Find where the given text appears and provide that cell's center as (X, Y) coordinate. 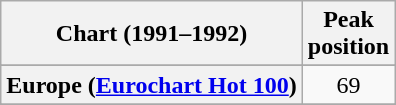
Europe (Eurochart Hot 100) (152, 85)
Peakposition (348, 34)
69 (348, 85)
Chart (1991–1992) (152, 34)
